Search for the cell housing the specified text and yield its (X, Y) center coordinate. 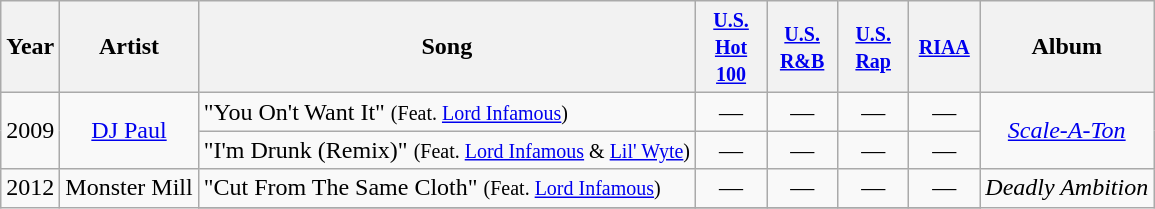
Artist (129, 47)
"I'm Drunk (Remix)" (Feat. Lord Infamous & Lil' Wyte) (446, 150)
RIAA (944, 47)
2012 (30, 188)
U.S. R&B (802, 47)
Deadly Ambition (1067, 188)
Year (30, 47)
"Cut From The Same Cloth" (Feat. Lord Infamous) (446, 188)
Monster Mill (129, 188)
2009 (30, 131)
U.S. Rap (874, 47)
Song (446, 47)
Scale-A-Ton (1067, 131)
U.S. Hot 100 (732, 47)
DJ Paul (129, 131)
"You On't Want It" (Feat. Lord Infamous) (446, 112)
Album (1067, 47)
